Provide the (X, Y) coordinate of the cell's center where the given text is located.  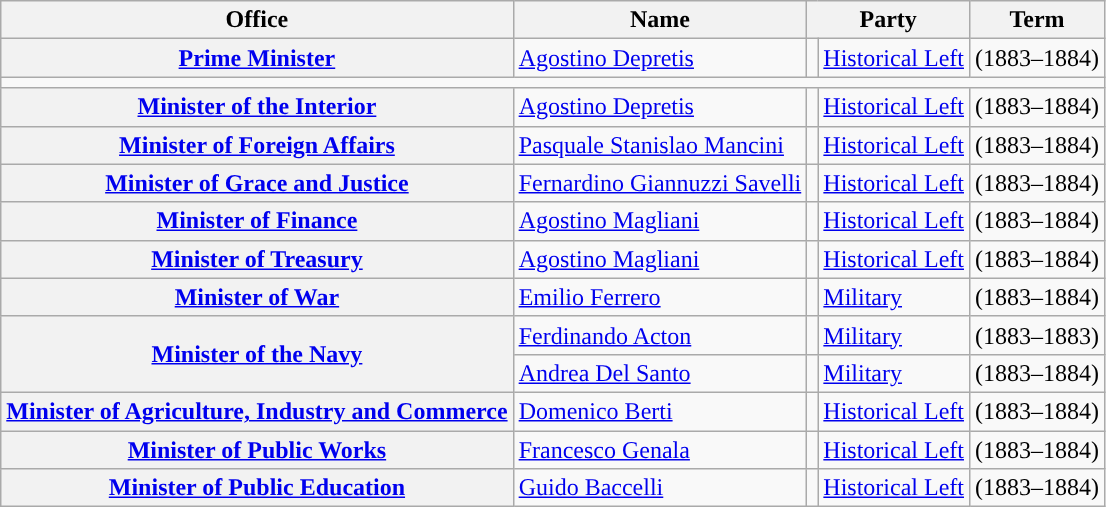
Minister of Public Works (257, 449)
Minister of Agriculture, Industry and Commerce (257, 411)
Prime Minister (257, 58)
Minister of Grace and Justice (257, 183)
(1883–1883) (1038, 335)
Minister of Public Education (257, 488)
Francesco Genala (660, 449)
Minister of Foreign Affairs (257, 145)
Office (257, 20)
Minister of Finance (257, 221)
Minister of the Navy (257, 354)
Guido Baccelli (660, 488)
Ferdinando Acton (660, 335)
Emilio Ferrero (660, 297)
Party (888, 20)
Minister of Treasury (257, 259)
Domenico Berti (660, 411)
Andrea Del Santo (660, 373)
Name (660, 20)
Minister of the Interior (257, 107)
Term (1038, 20)
Fernardino Giannuzzi Savelli (660, 183)
Minister of War (257, 297)
Pasquale Stanislao Mancini (660, 145)
